Find where the given text appears and provide that cell's center as [x, y] coordinate. 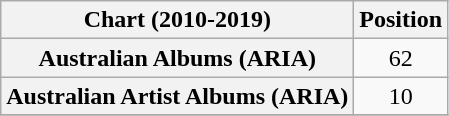
Chart (2010-2019) [178, 20]
Australian Artist Albums (ARIA) [178, 96]
Australian Albums (ARIA) [178, 58]
Position [401, 20]
62 [401, 58]
10 [401, 96]
